Return the (X, Y) coordinate for the center point of the cell that contains the specified text.  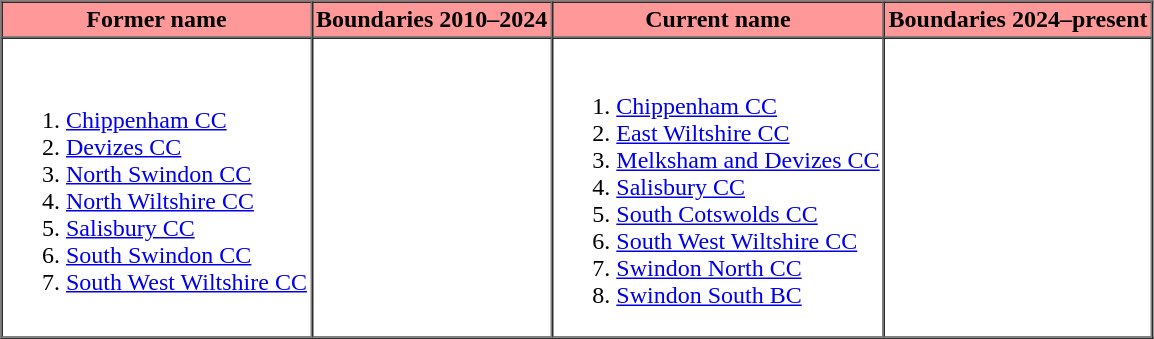
Current name (718, 20)
Chippenham CCEast Wiltshire CCMelksham and Devizes CCSalisbury CCSouth Cotswolds CCSouth West Wiltshire CCSwindon North CCSwindon South BC (718, 188)
Boundaries 2010–2024 (431, 20)
Former name (157, 20)
Boundaries 2024–present (1018, 20)
Chippenham CCDevizes CCNorth Swindon CCNorth Wiltshire CCSalisbury CCSouth Swindon CCSouth West Wiltshire CC (157, 188)
